Output the [x, y] coordinate of the center of the cell containing the given text.  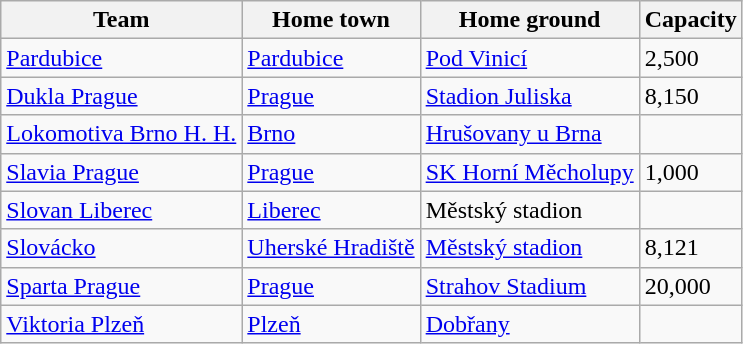
Home town [331, 20]
2,500 [690, 58]
Pod Vinicí [530, 58]
Team [122, 20]
Strahov Stadium [530, 286]
Lokomotiva Brno H. H. [122, 134]
Stadion Juliska [530, 96]
SK Horní Měcholupy [530, 172]
Sparta Prague [122, 286]
8,121 [690, 248]
Slovácko [122, 248]
Viktoria Plzeň [122, 324]
8,150 [690, 96]
Slovan Liberec [122, 210]
Dobřany [530, 324]
1,000 [690, 172]
Plzeň [331, 324]
Home ground [530, 20]
Uherské Hradiště [331, 248]
Capacity [690, 20]
Dukla Prague [122, 96]
Hrušovany u Brna [530, 134]
Brno [331, 134]
20,000 [690, 286]
Slavia Prague [122, 172]
Liberec [331, 210]
